Find where the given text appears and provide that cell's center as [X, Y] coordinate. 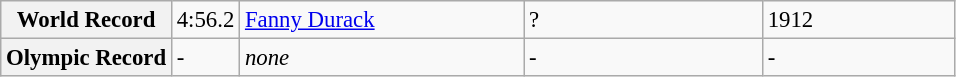
4:56.2 [205, 20]
Fanny Durack [382, 20]
none [382, 58]
1912 [858, 20]
? [644, 20]
Olympic Record [86, 58]
World Record [86, 20]
